Capture the cell that displays the provided text and extract its [X, Y] central coordinate. 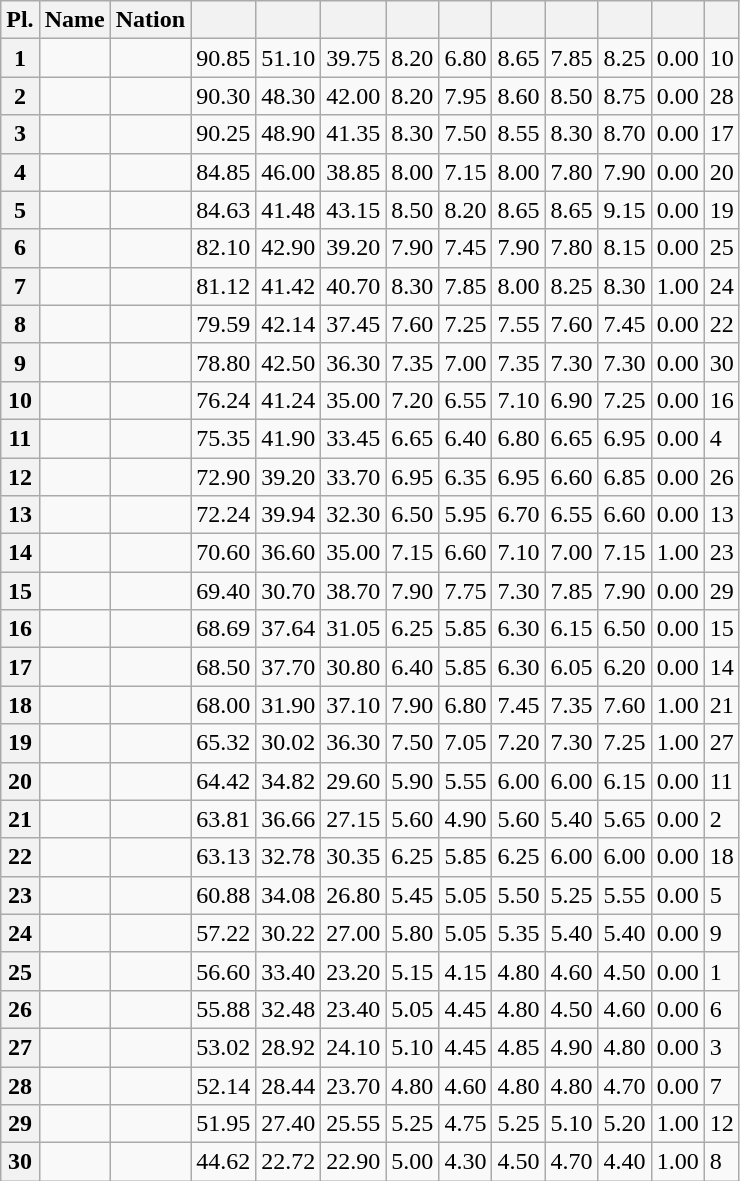
27.15 [354, 819]
43.15 [354, 210]
8.75 [624, 96]
5.00 [412, 1162]
4.15 [466, 971]
72.90 [224, 477]
39.75 [354, 58]
4.85 [518, 1047]
37.64 [288, 629]
4.40 [624, 1162]
28.44 [288, 1085]
7.95 [466, 96]
79.59 [224, 324]
5.80 [412, 933]
33.70 [354, 477]
7.05 [466, 743]
40.70 [354, 286]
90.85 [224, 58]
27.40 [288, 1124]
6.90 [572, 400]
5.95 [466, 515]
48.30 [288, 96]
7.55 [518, 324]
22.72 [288, 1162]
42.14 [288, 324]
63.81 [224, 819]
36.60 [288, 553]
37.10 [354, 705]
Nation [150, 20]
5.50 [518, 895]
8.70 [624, 134]
6.20 [624, 667]
68.50 [224, 667]
7.75 [466, 591]
42.00 [354, 96]
6.70 [518, 515]
51.95 [224, 1124]
24.10 [354, 1047]
37.70 [288, 667]
68.69 [224, 629]
6.85 [624, 477]
33.45 [354, 438]
9.15 [624, 210]
52.14 [224, 1085]
69.40 [224, 591]
84.63 [224, 210]
5.65 [624, 819]
37.45 [354, 324]
32.78 [288, 857]
38.85 [354, 172]
70.60 [224, 553]
84.85 [224, 172]
65.32 [224, 743]
23.20 [354, 971]
8.60 [518, 96]
44.62 [224, 1162]
36.66 [288, 819]
31.05 [354, 629]
22.90 [354, 1162]
Pl. [20, 20]
41.42 [288, 286]
5.15 [412, 971]
41.90 [288, 438]
8.55 [518, 134]
72.24 [224, 515]
56.60 [224, 971]
6.35 [466, 477]
81.12 [224, 286]
30.35 [354, 857]
53.02 [224, 1047]
41.48 [288, 210]
51.10 [288, 58]
60.88 [224, 895]
55.88 [224, 1009]
38.70 [354, 591]
46.00 [288, 172]
76.24 [224, 400]
5.20 [624, 1124]
63.13 [224, 857]
32.30 [354, 515]
78.80 [224, 362]
Name [74, 20]
64.42 [224, 781]
4.30 [466, 1162]
90.30 [224, 96]
30.02 [288, 743]
5.35 [518, 933]
32.48 [288, 1009]
39.94 [288, 515]
5.45 [412, 895]
90.25 [224, 134]
30.22 [288, 933]
30.70 [288, 591]
6.05 [572, 667]
31.90 [288, 705]
8.15 [624, 248]
41.24 [288, 400]
57.22 [224, 933]
25.55 [354, 1124]
34.08 [288, 895]
82.10 [224, 248]
48.90 [288, 134]
29.60 [354, 781]
42.50 [288, 362]
34.82 [288, 781]
28.92 [288, 1047]
41.35 [354, 134]
23.70 [354, 1085]
68.00 [224, 705]
33.40 [288, 971]
4.75 [466, 1124]
75.35 [224, 438]
23.40 [354, 1009]
27.00 [354, 933]
30.80 [354, 667]
5.90 [412, 781]
26.80 [354, 895]
42.90 [288, 248]
